Find where the given text appears and provide that cell's center as [x, y] coordinate. 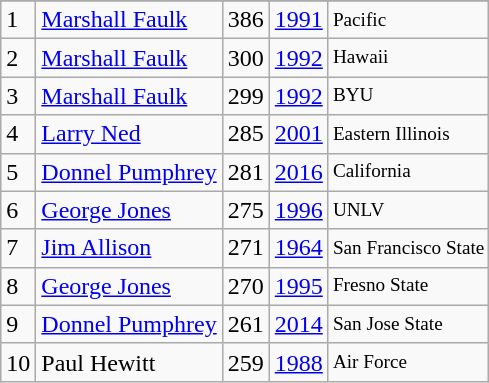
Air Force [408, 362]
300 [246, 58]
1996 [298, 210]
1988 [298, 362]
10 [18, 362]
2001 [298, 134]
San Francisco State [408, 248]
San Jose State [408, 324]
1 [18, 20]
Fresno State [408, 286]
Hawaii [408, 58]
UNLV [408, 210]
285 [246, 134]
4 [18, 134]
9 [18, 324]
6 [18, 210]
7 [18, 248]
1964 [298, 248]
Pacific [408, 20]
California [408, 172]
2016 [298, 172]
2014 [298, 324]
270 [246, 286]
1995 [298, 286]
Eastern Illinois [408, 134]
259 [246, 362]
281 [246, 172]
275 [246, 210]
3 [18, 96]
261 [246, 324]
271 [246, 248]
5 [18, 172]
Jim Allison [129, 248]
Larry Ned [129, 134]
BYU [408, 96]
386 [246, 20]
299 [246, 96]
Paul Hewitt [129, 362]
2 [18, 58]
1991 [298, 20]
8 [18, 286]
